Find where the given text appears and provide that cell's center as [x, y] coordinate. 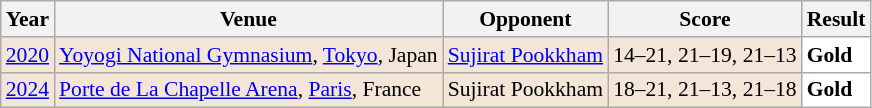
14–21, 21–19, 21–13 [705, 55]
Result [836, 19]
2020 [28, 55]
Porte de La Chapelle Arena, Paris, France [248, 90]
Year [28, 19]
18–21, 21–13, 21–18 [705, 90]
2024 [28, 90]
Score [705, 19]
Yoyogi National Gymnasium, Tokyo, Japan [248, 55]
Opponent [526, 19]
Venue [248, 19]
